Provide the (x, y) coordinate of the cell's center where the given text is located.  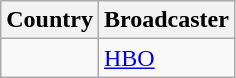
Country (50, 20)
Broadcaster (166, 20)
HBO (166, 58)
